Extract the (X, Y) coordinate from the center of the cell holding the provided text.  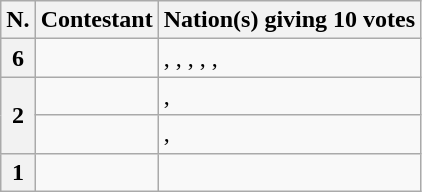
2 (18, 115)
Nation(s) giving 10 votes (289, 20)
N. (18, 20)
6 (18, 58)
Contestant (96, 20)
, , , , , (289, 58)
1 (18, 172)
